Find where the given text appears and provide that cell's center as (x, y) coordinate. 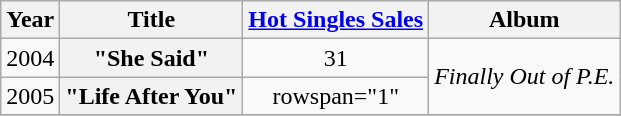
rowspan="1" (336, 96)
Title (152, 20)
"She Said" (152, 58)
"Life After You" (152, 96)
Year (30, 20)
31 (336, 58)
2005 (30, 96)
Album (524, 20)
Finally Out of P.E. (524, 77)
2004 (30, 58)
Hot Singles Sales (336, 20)
